Output the [x, y] coordinate of the center of the cell containing the given text.  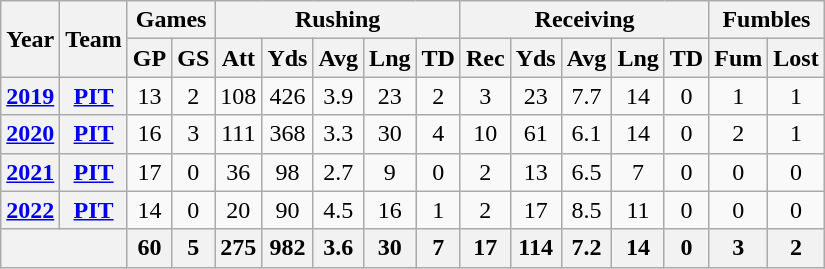
8.5 [586, 210]
2021 [30, 172]
6.1 [586, 134]
Fumbles [766, 20]
3.6 [338, 248]
GS [194, 58]
4.5 [338, 210]
Rec [485, 58]
6.5 [586, 172]
Year [30, 39]
Rushing [338, 20]
60 [149, 248]
2.7 [338, 172]
90 [288, 210]
Lost [796, 58]
111 [238, 134]
20 [238, 210]
2019 [30, 96]
Games [170, 20]
2022 [30, 210]
114 [536, 248]
2020 [30, 134]
982 [288, 248]
4 [438, 134]
108 [238, 96]
3.3 [338, 134]
36 [238, 172]
10 [485, 134]
9 [390, 172]
368 [288, 134]
3.9 [338, 96]
GP [149, 58]
98 [288, 172]
61 [536, 134]
11 [638, 210]
5 [194, 248]
Team [94, 39]
7.7 [586, 96]
Receiving [584, 20]
Fum [738, 58]
426 [288, 96]
275 [238, 248]
Att [238, 58]
7.2 [586, 248]
